Scan for the cell matching the given text and deliver its (X, Y) coordinate at center. 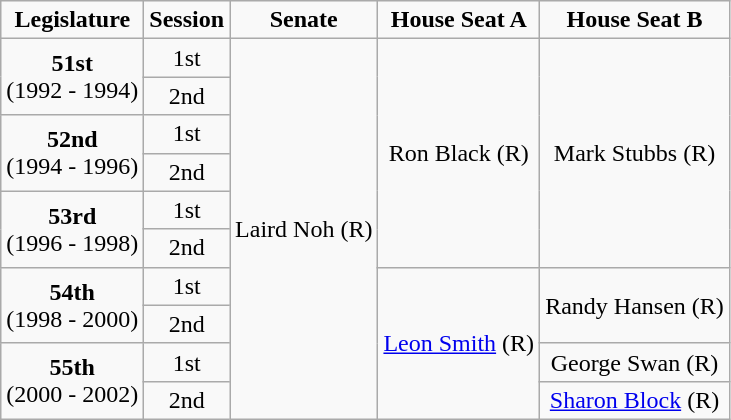
Ron Black (R) (459, 153)
House Seat A (459, 20)
53rd (1996 - 1998) (72, 229)
Mark Stubbs (R) (635, 153)
House Seat B (635, 20)
54th (1998 - 2000) (72, 305)
Laird Noh (R) (304, 230)
Legislature (72, 20)
Randy Hansen (R) (635, 305)
55th (2000 - 2002) (72, 381)
Session (187, 20)
52nd (1994 - 1996) (72, 153)
Leon Smith (R) (459, 343)
51st (1992 - 1994) (72, 77)
Senate (304, 20)
George Swan (R) (635, 362)
Sharon Block (R) (635, 400)
